Locate the cell with the specified text and output its (x, y) center coordinate. 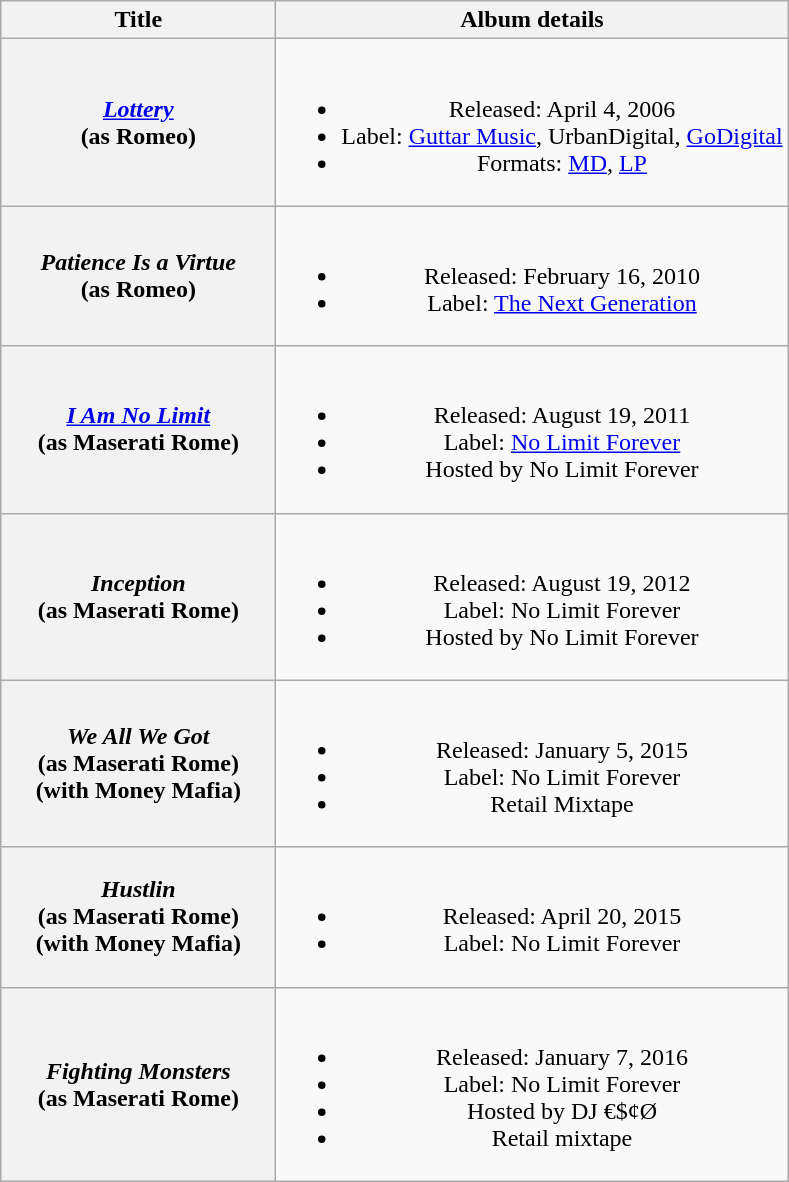
Released: January 7, 2016Label: No Limit ForeverHosted by DJ €$¢ØRetail mixtape (532, 1084)
Title (138, 20)
Lottery (as Romeo) (138, 122)
Released: April 4, 2006Label: Guttar Music, UrbanDigital, GoDigitalFormats: MD, LP (532, 122)
Fighting Monsters(as Maserati Rome) (138, 1084)
Released: August 19, 2012Label: No Limit ForeverHosted by No Limit Forever (532, 596)
Inception(as Maserati Rome) (138, 596)
Released: January 5, 2015Label: No Limit ForeverRetail Mixtape (532, 764)
We All We Got(as Maserati Rome)(with Money Mafia) (138, 764)
I Am No Limit(as Maserati Rome) (138, 430)
Album details (532, 20)
Released: August 19, 2011Label: No Limit ForeverHosted by No Limit Forever (532, 430)
Released: April 20, 2015Label: No Limit Forever (532, 917)
Released: February 16, 2010Label: The Next Generation (532, 276)
Patience Is a Virtue(as Romeo) (138, 276)
Hustlin(as Maserati Rome)(with Money Mafia) (138, 917)
